Locate the cell with the specified text and output its (x, y) center coordinate. 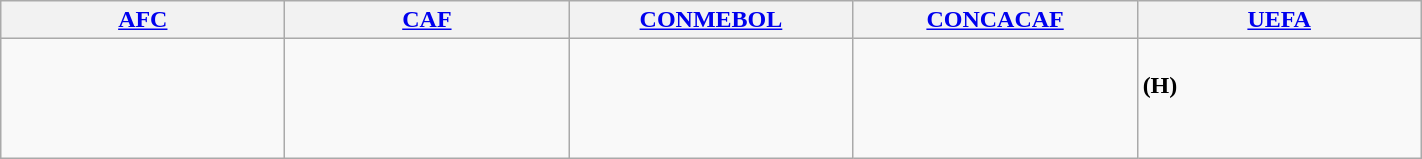
AFC (143, 20)
(H) (1279, 98)
CAF (427, 20)
CONCACAF (995, 20)
CONMEBOL (711, 20)
UEFA (1279, 20)
